Provide the [x, y] coordinate of the cell's center where the given text is located.  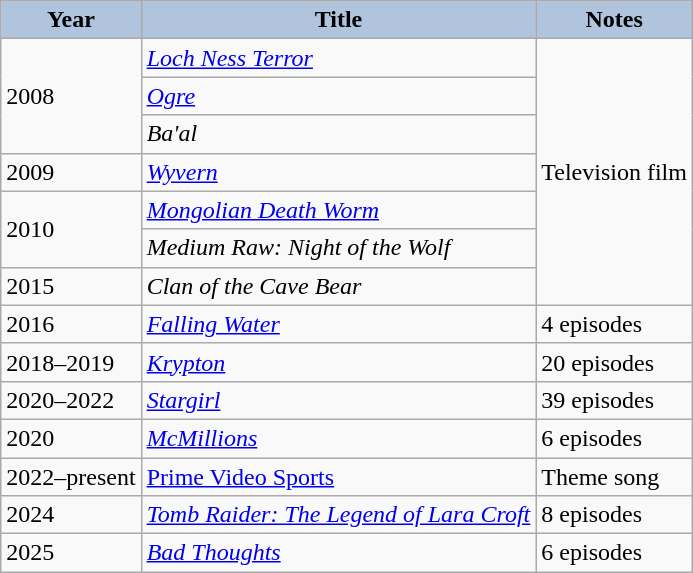
20 episodes [614, 362]
Loch Ness Terror [338, 58]
Bad Thoughts [338, 553]
Wyvern [338, 172]
4 episodes [614, 324]
2020 [71, 438]
Television film [614, 172]
Prime Video Sports [338, 477]
Krypton [338, 362]
2009 [71, 172]
2024 [71, 515]
Theme song [614, 477]
McMillions [338, 438]
Year [71, 20]
Title [338, 20]
2018–2019 [71, 362]
Ba'al [338, 134]
Falling Water [338, 324]
8 episodes [614, 515]
2010 [71, 229]
Medium Raw: Night of the Wolf [338, 248]
2020–2022 [71, 400]
Ogre [338, 96]
Mongolian Death Worm [338, 210]
39 episodes [614, 400]
Tomb Raider: The Legend of Lara Croft [338, 515]
2015 [71, 286]
2016 [71, 324]
Notes [614, 20]
Stargirl [338, 400]
2022–present [71, 477]
2025 [71, 553]
2008 [71, 96]
Clan of the Cave Bear [338, 286]
